Pinpoint the cell where the given text exists, returning its (X, Y) midpoint coordinate. 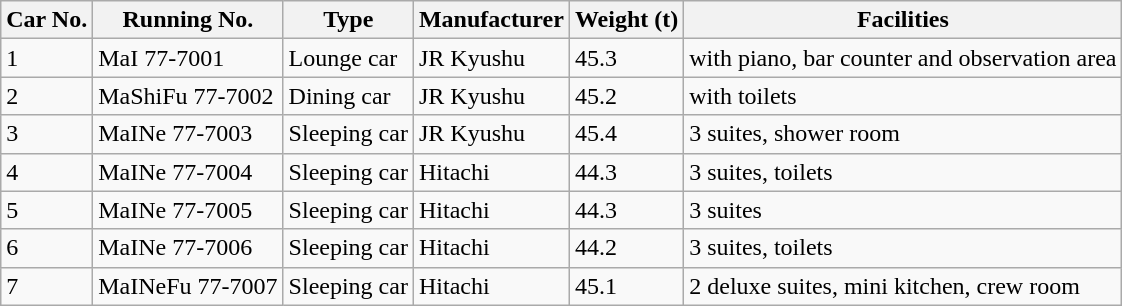
Lounge car (348, 58)
2 deluxe suites, mini kitchen, crew room (903, 286)
3 (47, 134)
1 (47, 58)
Dining car (348, 96)
45.2 (626, 96)
Weight (t) (626, 20)
5 (47, 210)
Manufacturer (491, 20)
4 (47, 172)
Car No. (47, 20)
MaINe 77-7005 (188, 210)
MaShiFu 77-7002 (188, 96)
44.2 (626, 248)
2 (47, 96)
MaINeFu 77-7007 (188, 286)
with piano, bar counter and observation area (903, 58)
6 (47, 248)
with toilets (903, 96)
45.3 (626, 58)
Type (348, 20)
Facilities (903, 20)
45.1 (626, 286)
3 suites (903, 210)
MaINe 77-7004 (188, 172)
Running No. (188, 20)
7 (47, 286)
45.4 (626, 134)
MaINe 77-7003 (188, 134)
MaINe 77-7006 (188, 248)
3 suites, shower room (903, 134)
MaI 77-7001 (188, 58)
